From the cell containing the given text, extract its center point as (x, y) coordinate. 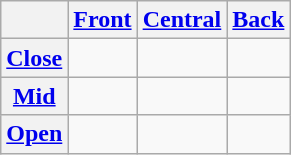
Mid (34, 96)
Close (34, 58)
Front (102, 20)
Central (182, 20)
Open (34, 134)
Back (258, 20)
